Output the [x, y] coordinate of the center of the cell containing the given text.  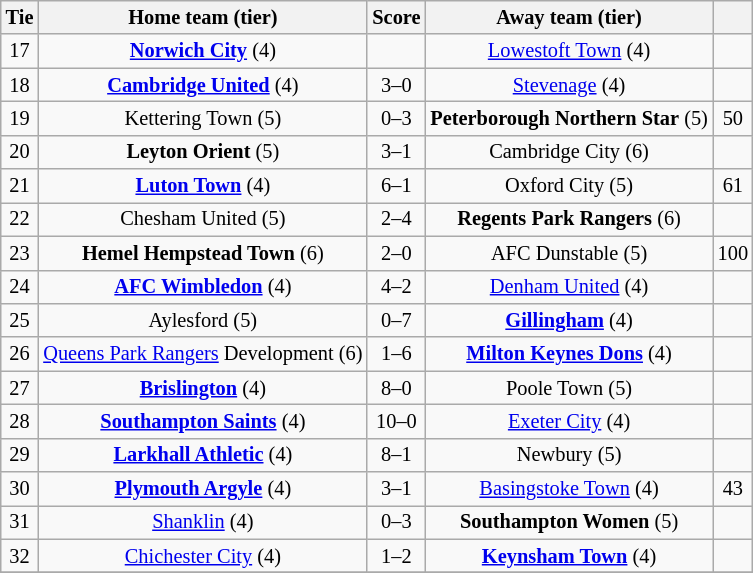
27 [20, 388]
61 [733, 186]
Newbury (5) [568, 455]
6–1 [396, 186]
Oxford City (5) [568, 186]
Gillingham (4) [568, 320]
Cambridge City (6) [568, 152]
Score [396, 17]
Regents Park Rangers (6) [568, 219]
Denham United (4) [568, 287]
Away team (tier) [568, 17]
32 [20, 556]
1–6 [396, 354]
4–2 [396, 287]
0–7 [396, 320]
31 [20, 522]
30 [20, 489]
3–0 [396, 85]
10–0 [396, 421]
Queens Park Rangers Development (6) [202, 354]
8–1 [396, 455]
Kettering Town (5) [202, 118]
Lowestoft Town (4) [568, 51]
Home team (tier) [202, 17]
Leyton Orient (5) [202, 152]
Norwich City (4) [202, 51]
18 [20, 85]
23 [20, 253]
AFC Dunstable (5) [568, 253]
AFC Wimbledon (4) [202, 287]
Southampton Women (5) [568, 522]
25 [20, 320]
Milton Keynes Dons (4) [568, 354]
19 [20, 118]
Keynsham Town (4) [568, 556]
2–4 [396, 219]
Basingstoke Town (4) [568, 489]
1–2 [396, 556]
29 [20, 455]
Shanklin (4) [202, 522]
28 [20, 421]
100 [733, 253]
Southampton Saints (4) [202, 421]
Hemel Hempstead Town (6) [202, 253]
Tie [20, 17]
Peterborough Northern Star (5) [568, 118]
Poole Town (5) [568, 388]
8–0 [396, 388]
Larkhall Athletic (4) [202, 455]
Cambridge United (4) [202, 85]
50 [733, 118]
Exeter City (4) [568, 421]
Brislington (4) [202, 388]
Luton Town (4) [202, 186]
43 [733, 489]
22 [20, 219]
Stevenage (4) [568, 85]
20 [20, 152]
24 [20, 287]
2–0 [396, 253]
Plymouth Argyle (4) [202, 489]
21 [20, 186]
Chichester City (4) [202, 556]
26 [20, 354]
Chesham United (5) [202, 219]
Aylesford (5) [202, 320]
17 [20, 51]
